Find where the given text appears and provide that cell's center as [x, y] coordinate. 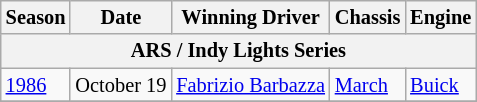
March [368, 85]
1986 [36, 85]
October 19 [120, 85]
Chassis [368, 17]
ARS / Indy Lights Series [238, 51]
Winning Driver [250, 17]
Date [120, 17]
Engine [440, 17]
Fabrizio Barbazza [250, 85]
Season [36, 17]
Buick [440, 85]
